Output the (X, Y) coordinate of the center of the cell containing the given text.  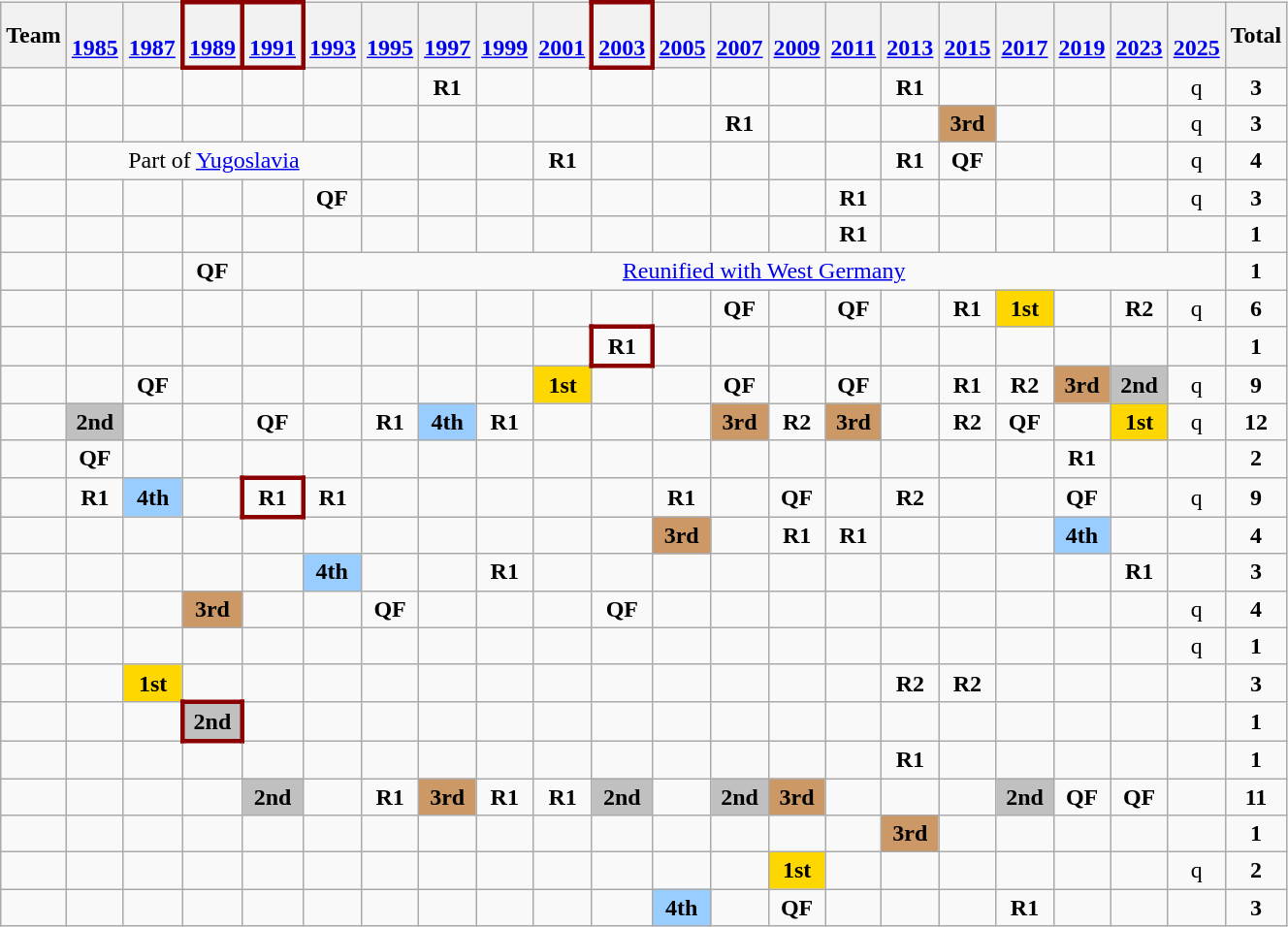
2023 (1139, 35)
1999 (504, 35)
2015 (968, 35)
2011 (853, 35)
2013 (910, 35)
2001 (563, 35)
1985 (95, 35)
1993 (332, 35)
2005 (681, 35)
2007 (739, 35)
Part of Yugoslavia (213, 160)
Total (1256, 35)
2025 (1197, 35)
Reunified with West Germany (764, 272)
1991 (273, 35)
11 (1256, 796)
2003 (622, 35)
2017 (1024, 35)
1995 (390, 35)
1989 (212, 35)
1997 (448, 35)
2009 (797, 35)
Team (34, 35)
12 (1256, 422)
1987 (153, 35)
6 (1256, 308)
2019 (1082, 35)
